Provide the (x, y) coordinate of the cell's center where the given text is located.  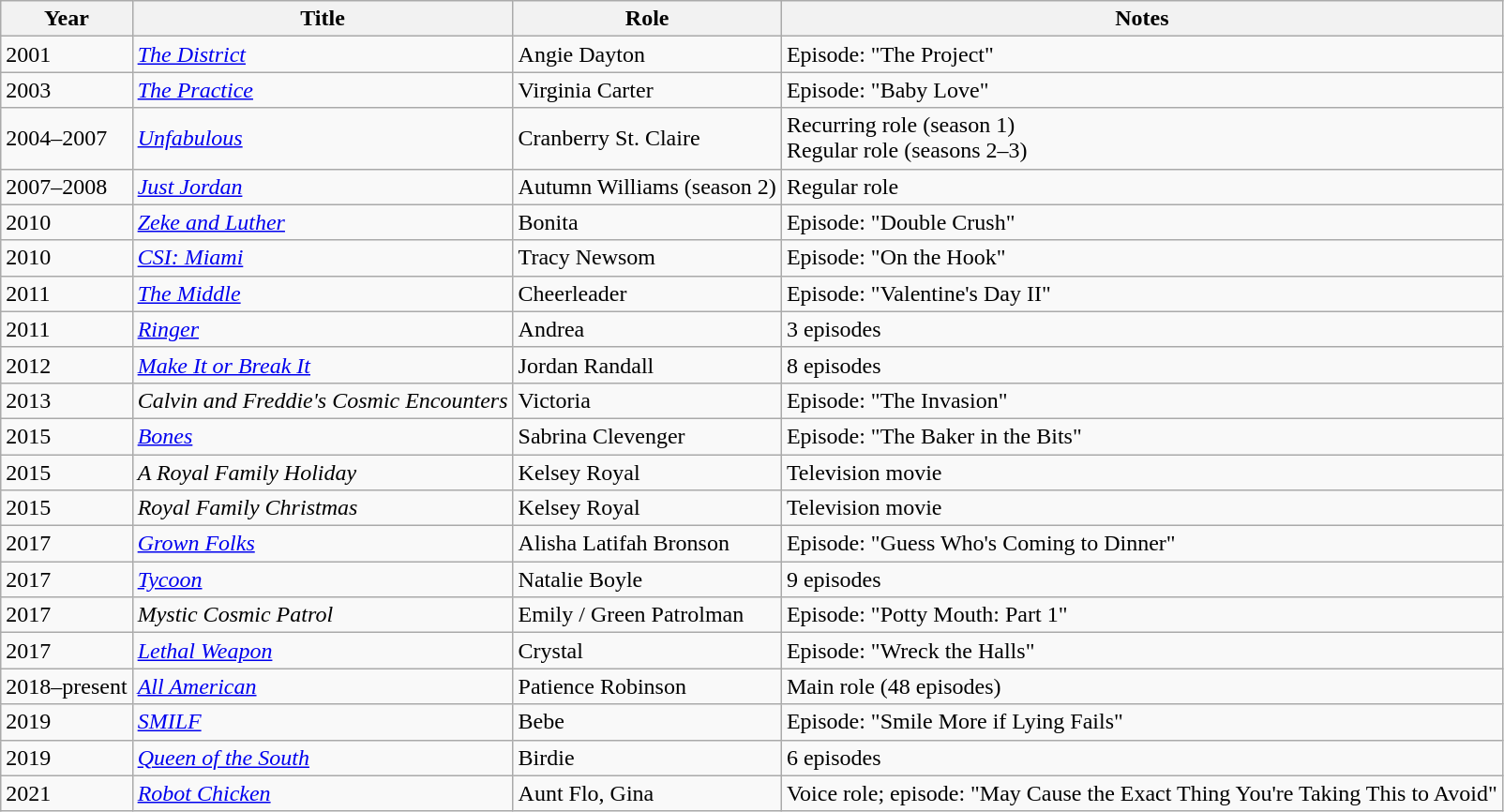
Episode: "The Project" (1142, 54)
Ringer (323, 329)
6 episodes (1142, 758)
The Practice (323, 90)
Aunt Flo, Gina (647, 793)
Episode: "The Baker in the Bits" (1142, 436)
Angie Dayton (647, 54)
Emily / Green Patrolman (647, 615)
Sabrina Clevenger (647, 436)
2003 (67, 90)
Bones (323, 436)
Jordan Randall (647, 365)
Tracy Newsom (647, 258)
Andrea (647, 329)
Episode: "Potty Mouth: Part 1" (1142, 615)
Crystal (647, 651)
2007–2008 (67, 187)
Regular role (1142, 187)
Unfabulous (323, 139)
Victoria (647, 400)
Queen of the South (323, 758)
Episode: "The Invasion" (1142, 400)
Autumn Williams (season 2) (647, 187)
Mystic Cosmic Patrol (323, 615)
Recurring role (season 1)Regular role (seasons 2–3) (1142, 139)
2018–present (67, 686)
Voice role; episode: "May Cause the Exact Thing You're Taking This to Avoid" (1142, 793)
Notes (1142, 19)
Bebe (647, 722)
Episode: "Wreck the Halls" (1142, 651)
SMILF (323, 722)
The District (323, 54)
Grown Folks (323, 544)
Tycoon (323, 579)
3 episodes (1142, 329)
Make It or Break It (323, 365)
Episode: "Guess Who's Coming to Dinner" (1142, 544)
Royal Family Christmas (323, 508)
Just Jordan (323, 187)
Episode: "Double Crush" (1142, 222)
All American (323, 686)
Lethal Weapon (323, 651)
2001 (67, 54)
8 episodes (1142, 365)
Cheerleader (647, 293)
Zeke and Luther (323, 222)
Episode: "Smile More if Lying Fails" (1142, 722)
Birdie (647, 758)
Virginia Carter (647, 90)
Episode: "On the Hook" (1142, 258)
Robot Chicken (323, 793)
Role (647, 19)
Year (67, 19)
Natalie Boyle (647, 579)
2021 (67, 793)
Episode: "Valentine's Day II" (1142, 293)
The Middle (323, 293)
Title (323, 19)
9 episodes (1142, 579)
Cranberry St. Claire (647, 139)
Alisha Latifah Bronson (647, 544)
Calvin and Freddie's Cosmic Encounters (323, 400)
CSI: Miami (323, 258)
2013 (67, 400)
A Royal Family Holiday (323, 472)
Episode: "Baby Love" (1142, 90)
2004–2007 (67, 139)
2012 (67, 365)
Bonita (647, 222)
Main role (48 episodes) (1142, 686)
Patience Robinson (647, 686)
